Find where the given text appears and provide that cell's center as (X, Y) coordinate. 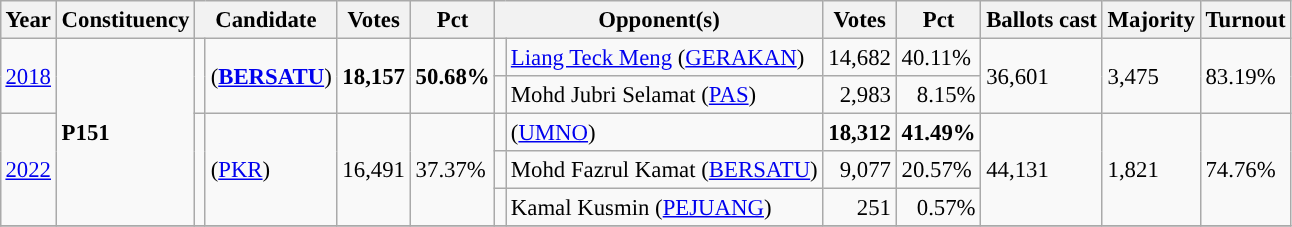
0.57% (938, 208)
18,157 (374, 76)
(PKR) (271, 170)
20.57% (938, 170)
Turnout (1246, 20)
Majority (1151, 20)
(BERSATU) (271, 76)
14,682 (860, 57)
16,491 (374, 170)
(UMNO) (664, 133)
2018 (28, 76)
Liang Teck Meng (GERAKAN) (664, 57)
40.11% (938, 57)
Mohd Fazrul Kamat (BERSATU) (664, 170)
18,312 (860, 133)
2022 (28, 170)
Candidate (266, 20)
P151 (125, 132)
251 (860, 208)
3,475 (1151, 76)
Mohd Jubri Selamat (PAS) (664, 95)
1,821 (1151, 170)
2,983 (860, 95)
Ballots cast (1042, 20)
44,131 (1042, 170)
Opponent(s) (659, 20)
41.49% (938, 133)
74.76% (1246, 170)
9,077 (860, 170)
Kamal Kusmin (PEJUANG) (664, 208)
Year (28, 20)
50.68% (452, 76)
8.15% (938, 95)
37.37% (452, 170)
Constituency (125, 20)
83.19% (1246, 76)
36,601 (1042, 76)
